Capture the cell that displays the provided text and extract its (x, y) central coordinate. 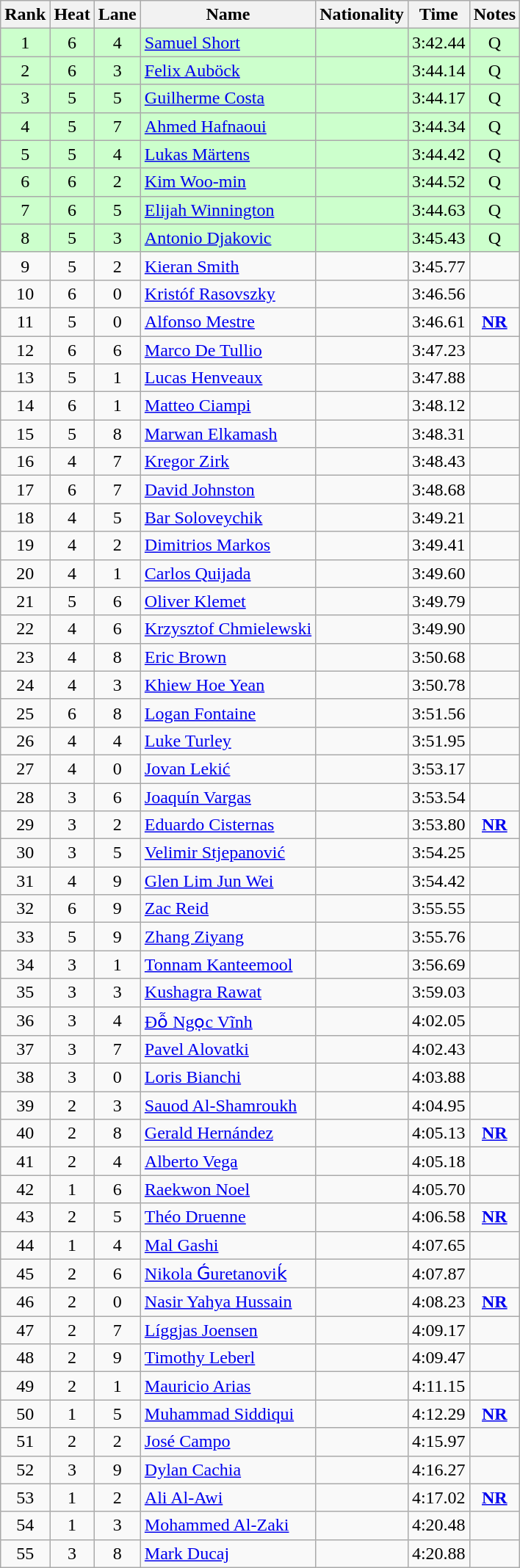
51 (25, 1442)
19 (25, 545)
4:15.97 (438, 1442)
4:12.29 (438, 1414)
3:48.43 (438, 462)
4:09.47 (438, 1358)
Heat (72, 15)
Joaquín Vargas (228, 796)
David Johnston (228, 490)
Rank (25, 15)
3:48.12 (438, 406)
3:55.55 (438, 909)
39 (25, 1106)
3:44.52 (438, 182)
15 (25, 434)
14 (25, 406)
Samuel Short (228, 43)
Gerald Hernández (228, 1133)
Krzysztof Chmielewski (228, 629)
Bar Soloveychik (228, 518)
4:03.88 (438, 1078)
3:55.76 (438, 937)
Kushagra Rawat (228, 992)
3:53.17 (438, 769)
3:46.56 (438, 294)
36 (25, 1021)
4:08.23 (438, 1302)
48 (25, 1358)
30 (25, 853)
4:02.43 (438, 1050)
55 (25, 1553)
Nikola Ǵuretanoviḱ (228, 1274)
Ali Al-Awi (228, 1498)
Alfonso Mestre (228, 322)
Lukas Märtens (228, 154)
3:45.77 (438, 266)
22 (25, 629)
53 (25, 1498)
3:50.78 (438, 685)
4:11.15 (438, 1386)
13 (25, 378)
3:49.41 (438, 545)
Kristóf Rasovszky (228, 294)
12 (25, 350)
Khiew Hoe Yean (228, 685)
47 (25, 1330)
Kieran Smith (228, 266)
4:16.27 (438, 1470)
4:20.88 (438, 1553)
52 (25, 1470)
Time (438, 15)
Lucas Henveaux (228, 378)
Mohammed Al-Zaki (228, 1525)
3:49.90 (438, 629)
Tonnam Kanteemool (228, 965)
3:47.23 (438, 350)
40 (25, 1133)
3:51.95 (438, 741)
27 (25, 769)
Name (228, 15)
Pavel Alovatki (228, 1050)
Marco De Tullio (228, 350)
4:05.13 (438, 1133)
Théo Druenne (228, 1217)
4:04.95 (438, 1106)
Oliver Klemet (228, 601)
4:07.65 (438, 1245)
54 (25, 1525)
50 (25, 1414)
3:49.79 (438, 601)
Notes (494, 15)
3:48.68 (438, 490)
24 (25, 685)
35 (25, 992)
4:17.02 (438, 1498)
3:44.14 (438, 70)
Zac Reid (228, 909)
Glen Lim Jun Wei (228, 881)
Carlos Quijada (228, 573)
33 (25, 937)
4:06.58 (438, 1217)
Guilherme Costa (228, 98)
Lane (118, 15)
37 (25, 1050)
3:44.42 (438, 154)
29 (25, 825)
21 (25, 601)
Muhammad Siddiqui (228, 1414)
Nasir Yahya Hussain (228, 1302)
Antonio Djakovic (228, 238)
Velimir Stjepanović (228, 853)
José Campo (228, 1442)
3:47.88 (438, 378)
Eric Brown (228, 657)
31 (25, 881)
Mark Ducaj (228, 1553)
49 (25, 1386)
3:49.21 (438, 518)
28 (25, 796)
Líggjas Joensen (228, 1330)
3:44.34 (438, 126)
44 (25, 1245)
46 (25, 1302)
11 (25, 322)
Elijah Winnington (228, 210)
3:45.43 (438, 238)
43 (25, 1217)
4:09.17 (438, 1330)
Timothy Leberl (228, 1358)
3:46.61 (438, 322)
34 (25, 965)
Marwan Elkamash (228, 434)
Luke Turley (228, 741)
Raekwon Noel (228, 1189)
Alberto Vega (228, 1161)
4:20.48 (438, 1525)
4:05.70 (438, 1189)
45 (25, 1274)
4:07.87 (438, 1274)
18 (25, 518)
Dylan Cachia (228, 1470)
3:48.31 (438, 434)
3:54.25 (438, 853)
4:02.05 (438, 1021)
Ahmed Hafnaoui (228, 126)
Jovan Lekić (228, 769)
Sauod Al-Shamroukh (228, 1106)
20 (25, 573)
17 (25, 490)
Mal Gashi (228, 1245)
23 (25, 657)
3:54.42 (438, 881)
32 (25, 909)
3:44.17 (438, 98)
3:49.60 (438, 573)
Logan Fontaine (228, 713)
Kim Woo-min (228, 182)
4:05.18 (438, 1161)
3:51.56 (438, 713)
Loris Bianchi (228, 1078)
3:59.03 (438, 992)
Matteo Ciampi (228, 406)
3:44.63 (438, 210)
16 (25, 462)
Đỗ Ngọc Vĩnh (228, 1021)
Mauricio Arias (228, 1386)
26 (25, 741)
Dimitrios Markos (228, 545)
10 (25, 294)
41 (25, 1161)
Kregor Zirk (228, 462)
42 (25, 1189)
3:53.80 (438, 825)
3:50.68 (438, 657)
Eduardo Cisternas (228, 825)
3:56.69 (438, 965)
38 (25, 1078)
Nationality (362, 15)
Felix Auböck (228, 70)
3:53.54 (438, 796)
3:42.44 (438, 43)
25 (25, 713)
Zhang Ziyang (228, 937)
